Identify which cell holds the provided text, then report its (x, y) central coordinate. 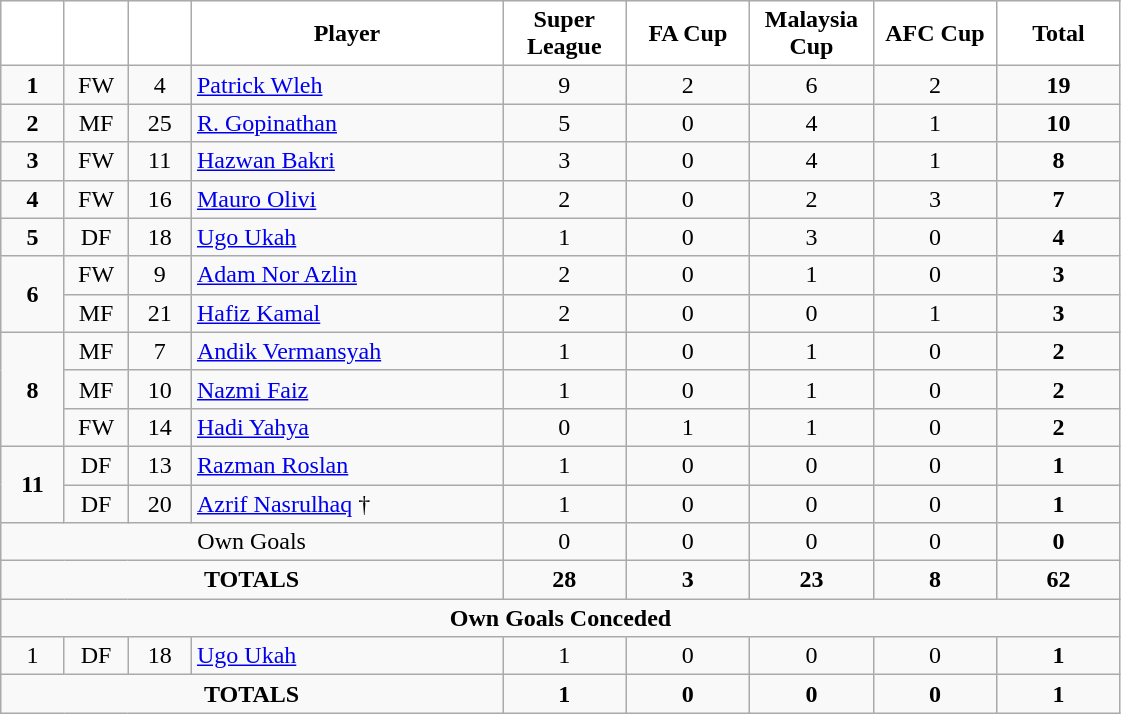
13 (160, 465)
R. Gopinathan (346, 123)
14 (160, 427)
AFC Cup (935, 34)
Hadi Yahya (346, 427)
Azrif Nasrulhaq † (346, 503)
Nazmi Faiz (346, 389)
Razman Roslan (346, 465)
23 (812, 580)
Hazwan Bakri (346, 161)
19 (1059, 85)
20 (160, 503)
Hafiz Kamal (346, 313)
21 (160, 313)
62 (1059, 580)
Malaysia Cup (812, 34)
Own Goals (252, 542)
Patrick Wleh (346, 85)
25 (160, 123)
Total (1059, 34)
Mauro Olivi (346, 199)
Own Goals Conceded (561, 618)
FA Cup (688, 34)
28 (564, 580)
Andik Vermansyah (346, 351)
Adam Nor Azlin (346, 275)
Super League (564, 34)
Player (346, 34)
16 (160, 199)
